Extract the (x, y) coordinate from the center of the cell holding the provided text.  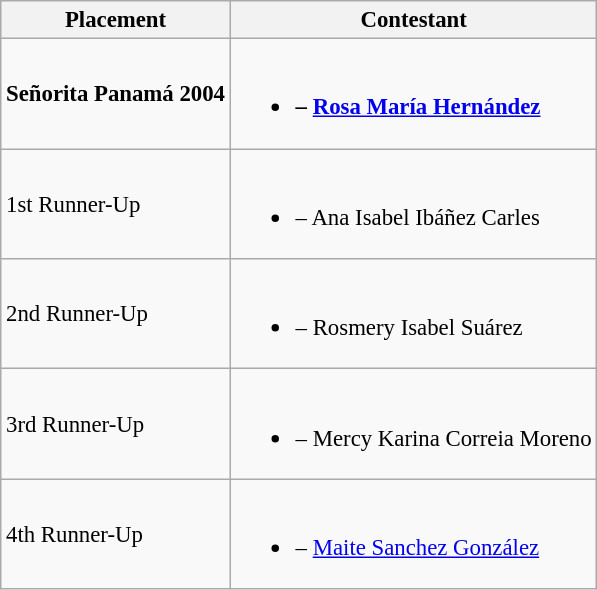
Contestant (414, 20)
1st Runner-Up (116, 204)
– Rosmery Isabel Suárez (414, 314)
4th Runner-Up (116, 534)
– Maite Sanchez González (414, 534)
3rd Runner-Up (116, 424)
2nd Runner-Up (116, 314)
Señorita Panamá 2004 (116, 94)
– Ana Isabel Ibáñez Carles (414, 204)
Placement (116, 20)
– Rosa María Hernández (414, 94)
– Mercy Karina Correia Moreno (414, 424)
